Output the [x, y] coordinate of the center of the cell containing the given text.  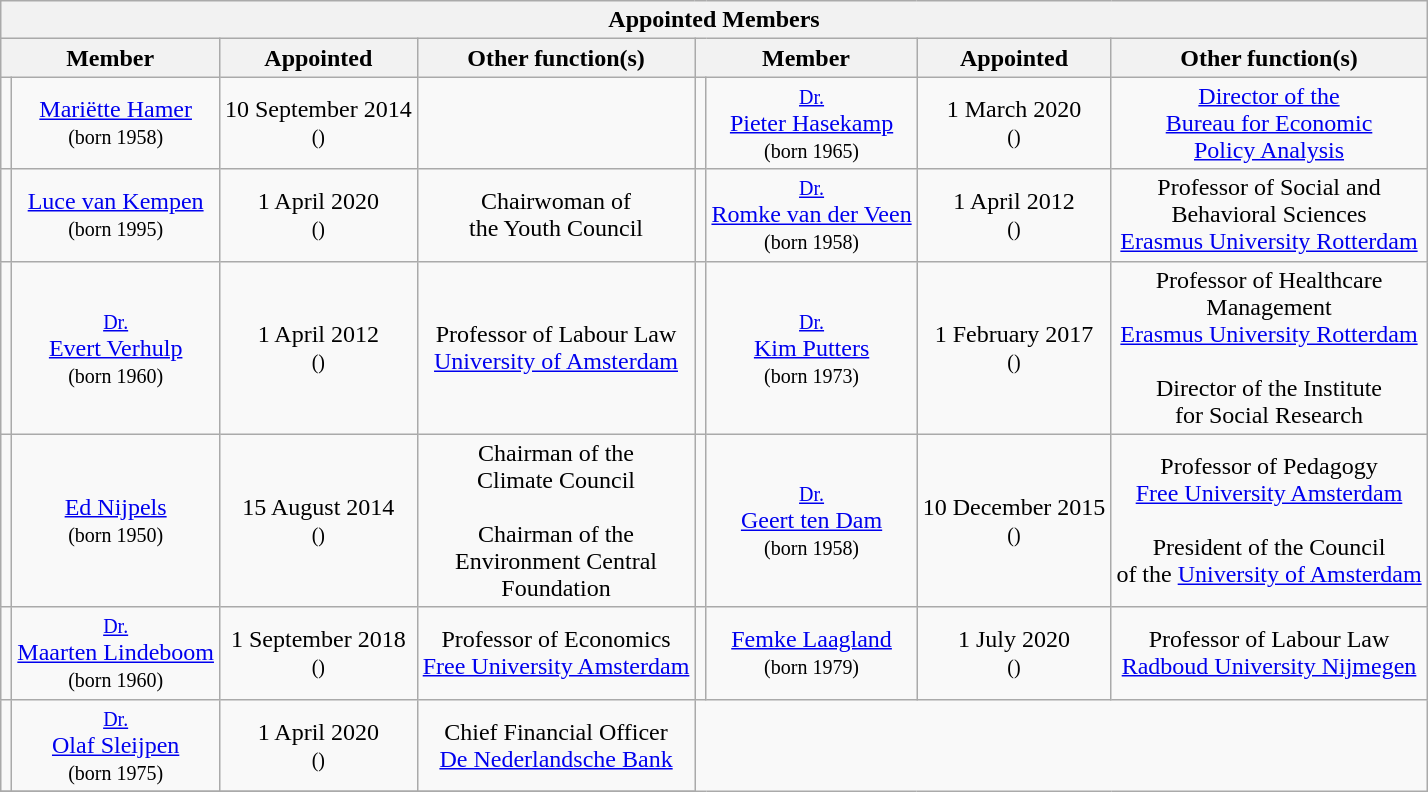
10 December 2015 () [1014, 520]
10 September 2014 () [318, 123]
Professor of Labour Law University of Amsterdam [556, 348]
1 July 2020 () [1014, 653]
Ed Nijpels (born 1950) [116, 520]
Chairman of the Climate Council Chairman of the Environment Central Foundation [556, 520]
Professor of Social and Behavioral Sciences Erasmus University Rotterdam [1269, 215]
Appointed Members [714, 20]
Chairwoman of the Youth Council [556, 215]
1 September 2018 () [318, 653]
Chief Financial Officer De Nederlandsche Bank [556, 745]
1 February 2017 () [1014, 348]
Professor of Healthcare Management Erasmus University Rotterdam Director of the Institute for Social Research [1269, 348]
Dr. Romke van der Veen (born 1958) [812, 215]
Luce van Kempen (born 1995) [116, 215]
Mariëtte Hamer (born 1958) [116, 123]
15 August 2014 () [318, 520]
Dr. Maarten Lindeboom (born 1960) [116, 653]
Dr. Kim Putters (born 1973) [812, 348]
Femke Laagland (born 1979) [812, 653]
1 March 2020 () [1014, 123]
Dr. Geert ten Dam (born 1958) [812, 520]
Dr. Olaf Sleijpen (born 1975) [116, 745]
Dr. Pieter Hasekamp (born 1965) [812, 123]
Professor of Pedagogy Free University Amsterdam President of the Council of the University of Amsterdam [1269, 520]
Professor of Economics Free University Amsterdam [556, 653]
Dr. Evert Verhulp (born 1960) [116, 348]
Professor of Labour Law Radboud University Nijmegen [1269, 653]
Director of the Bureau for Economic Policy Analysis [1269, 123]
